Find where the given text appears and provide that cell's center as (x, y) coordinate. 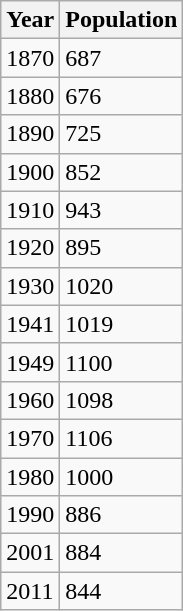
1980 (30, 477)
1020 (122, 286)
1100 (122, 362)
2011 (30, 591)
687 (122, 58)
1106 (122, 438)
1941 (30, 324)
895 (122, 248)
1930 (30, 286)
852 (122, 172)
1870 (30, 58)
1970 (30, 438)
1920 (30, 248)
844 (122, 591)
676 (122, 96)
1960 (30, 400)
Year (30, 20)
1890 (30, 134)
2001 (30, 553)
943 (122, 210)
1990 (30, 515)
1949 (30, 362)
725 (122, 134)
886 (122, 515)
1910 (30, 210)
1000 (122, 477)
1019 (122, 324)
884 (122, 553)
1880 (30, 96)
Population (122, 20)
1098 (122, 400)
1900 (30, 172)
